Determine the [x, y] coordinate at the center of the cell enclosing the given text.  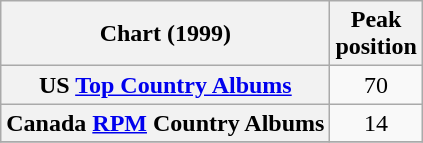
14 [376, 123]
Peakposition [376, 34]
Canada RPM Country Albums [166, 123]
Chart (1999) [166, 34]
70 [376, 85]
US Top Country Albums [166, 85]
